Return (x, y) of the center of cell containing provided text 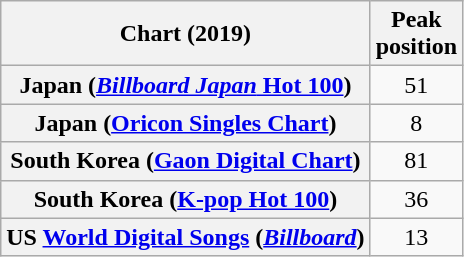
South Korea (K-pop Hot 100) (186, 199)
13 (416, 237)
US World Digital Songs (Billboard) (186, 237)
Japan (Oricon Singles Chart) (186, 123)
51 (416, 85)
South Korea (Gaon Digital Chart) (186, 161)
Chart (2019) (186, 34)
36 (416, 199)
8 (416, 123)
Peakposition (416, 34)
Japan (Billboard Japan Hot 100) (186, 85)
81 (416, 161)
